Detect which cell encompasses the target text, then output its [X, Y] center coordinate. 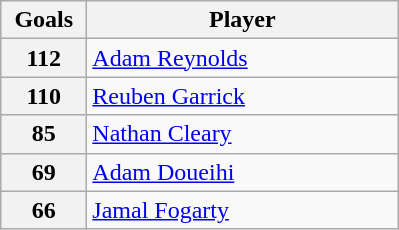
69 [44, 172]
Player [242, 20]
Nathan Cleary [242, 134]
Adam Reynolds [242, 58]
110 [44, 96]
85 [44, 134]
66 [44, 210]
Goals [44, 20]
112 [44, 58]
Adam Doueihi [242, 172]
Jamal Fogarty [242, 210]
Reuben Garrick [242, 96]
